Find where the given text appears and provide that cell's center as (X, Y) coordinate. 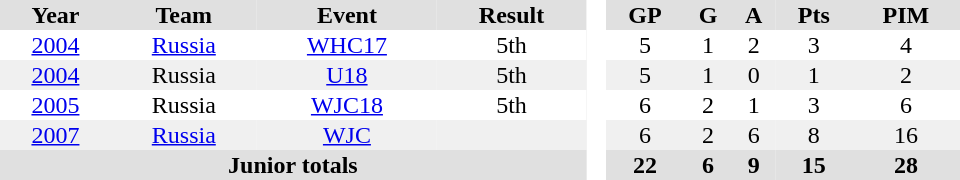
22 (644, 165)
Pts (814, 15)
Event (348, 15)
28 (906, 165)
PIM (906, 15)
U18 (348, 75)
Junior totals (293, 165)
2005 (56, 105)
15 (814, 165)
WJC18 (348, 105)
2007 (56, 135)
9 (754, 165)
8 (814, 135)
WHC17 (348, 45)
GP (644, 15)
0 (754, 75)
G (708, 15)
Result (512, 15)
Team (184, 15)
WJC (348, 135)
4 (906, 45)
16 (906, 135)
A (754, 15)
Year (56, 15)
